Capture the cell that displays the provided text and extract its (x, y) central coordinate. 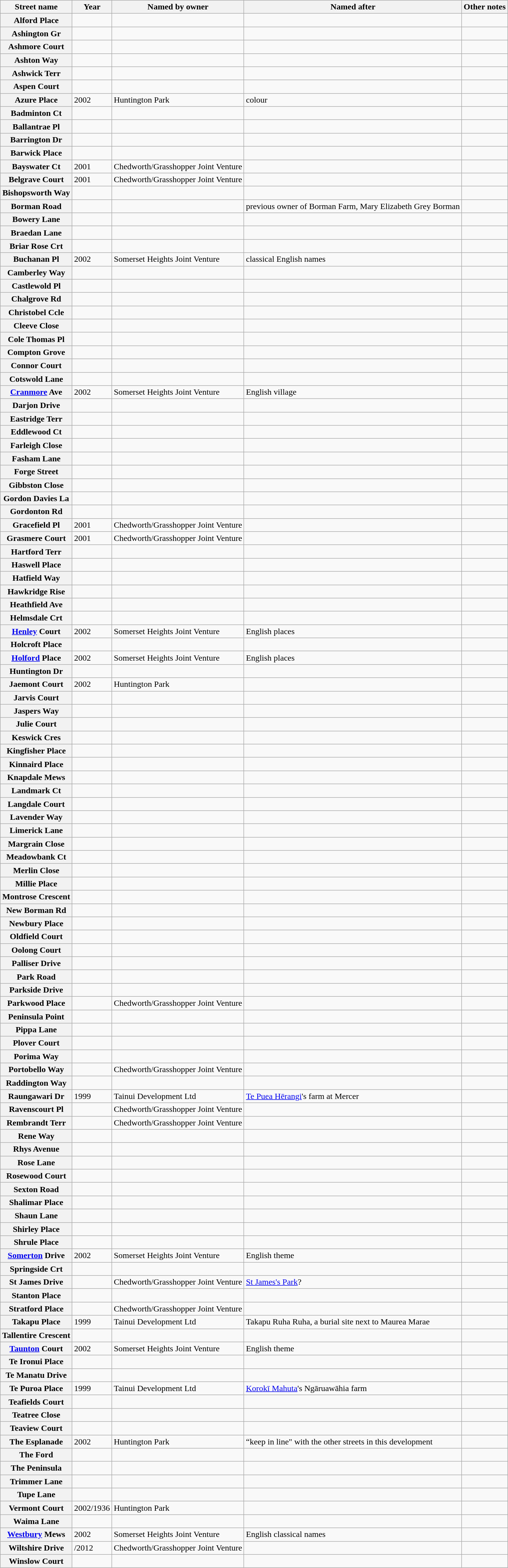
Jaspers Way (36, 711)
Rose Lane (36, 1162)
Azure Place (36, 100)
Trimmer Lane (36, 1481)
Ravenscourt Pl (36, 1109)
Wiltshire Drive (36, 1548)
Ballantrae Pl (36, 126)
Forge Street (36, 472)
Kinnaird Place (36, 764)
Keswick Cres (36, 737)
previous owner of Borman Farm, Mary Elizabeth Grey Borman (353, 206)
Takapu Place (36, 1322)
Gordonton Rd (36, 512)
St James's Park? (353, 1282)
Cleeve Close (36, 326)
Connor Court (36, 365)
Parkside Drive (36, 990)
Shirley Place (36, 1229)
The Ford (36, 1455)
Stanton Place (36, 1295)
Holcroft Place (36, 645)
Plover Court (36, 1043)
Huntington Dr (36, 671)
Langdale Court (36, 804)
English village (353, 392)
Barrington Dr (36, 140)
Takapu Ruha Ruha, a burial site next to Maurea Marae (353, 1322)
Cole Thomas Pl (36, 339)
Camberley Way (36, 273)
Kingfisher Place (36, 751)
Cranmore Ave (36, 392)
Hatfield Way (36, 578)
Braedan Lane (36, 233)
Haswell Place (36, 565)
Compton Grove (36, 352)
Named after (353, 7)
Porima Way (36, 1056)
classical English names (353, 259)
Te Puea Hērangi's farm at Mercer (353, 1096)
Holford Place (36, 658)
Other notes (485, 7)
Street name (36, 7)
Park Road (36, 976)
Cotswold Lane (36, 379)
Badminton Ct (36, 113)
Gordon Davies La (36, 498)
Castlewold Pl (36, 286)
Springside Crt (36, 1269)
Shalimar Place (36, 1202)
Eddlewood Ct (36, 432)
Sexton Road (36, 1189)
Raungawari Dr (36, 1096)
Gracefield Pl (36, 525)
Te Puroa Place (36, 1388)
Teatree Close (36, 1415)
Rene Way (36, 1136)
Alford Place (36, 20)
Tallentire Crescent (36, 1335)
Jaemont Court (36, 684)
Shrule Place (36, 1242)
Somerton Drive (36, 1256)
Bowery Lane (36, 220)
Margrain Close (36, 844)
New Borman Rd (36, 910)
Limerick Lane (36, 831)
Teaview Court (36, 1428)
Henley Court (36, 631)
Palliser Drive (36, 963)
Millie Place (36, 884)
Darjon Drive (36, 406)
Peninsula Point (36, 1017)
Ashington Gr (36, 34)
Julie Court (36, 724)
Winslow Court (36, 1561)
English classical names (353, 1534)
Belgrave Court (36, 180)
Year (92, 7)
Helmsdale Crt (36, 618)
Lavender Way (36, 817)
Merlin Close (36, 870)
Teafields Court (36, 1402)
Bayswater Ct (36, 166)
Westbury Mews (36, 1534)
Rosewood Court (36, 1176)
Rembrandt Terr (36, 1123)
Raddington Way (36, 1083)
Aspen Court (36, 87)
Gibbston Close (36, 485)
The Peninsula (36, 1468)
Fasham Lane (36, 459)
Christobel Ccle (36, 312)
Shaun Lane (36, 1216)
2002/1936 (92, 1508)
Ashton Way (36, 60)
Oldfield Court (36, 937)
Portobello Way (36, 1070)
Montrose Crescent (36, 897)
Grasmere Court (36, 538)
Briar Rose Crt (36, 246)
Pippa Lane (36, 1030)
Jarvis Court (36, 698)
Hartford Terr (36, 551)
St James Drive (36, 1282)
Ashmore Court (36, 47)
Bishopsworth Way (36, 193)
Barwick Place (36, 153)
Eastridge Terr (36, 419)
Te Manatu Drive (36, 1375)
Buchanan Pl (36, 259)
Rhys Avenue (36, 1149)
Stratford Place (36, 1309)
Parkwood Place (36, 1003)
colour (353, 100)
Taunton Court (36, 1348)
Borman Road (36, 206)
Newbury Place (36, 923)
Meadowbank Ct (36, 857)
Named by owner (178, 7)
Knapdale Mews (36, 777)
Te Ironui Place (36, 1362)
The Esplanade (36, 1442)
Landmark Ct (36, 790)
/2012 (92, 1548)
Korokī Mahuta's Ngāruawāhia farm (353, 1388)
Hawkridge Rise (36, 592)
Heathfield Ave (36, 605)
Farleigh Close (36, 445)
Waima Lane (36, 1521)
Vermont Court (36, 1508)
Oolong Court (36, 950)
“keep in line" with the other streets in this development (353, 1442)
Chalgrove Rd (36, 299)
Tupe Lane (36, 1495)
Ashwick Terr (36, 73)
